From the cell containing the given text, extract its center point as [X, Y] coordinate. 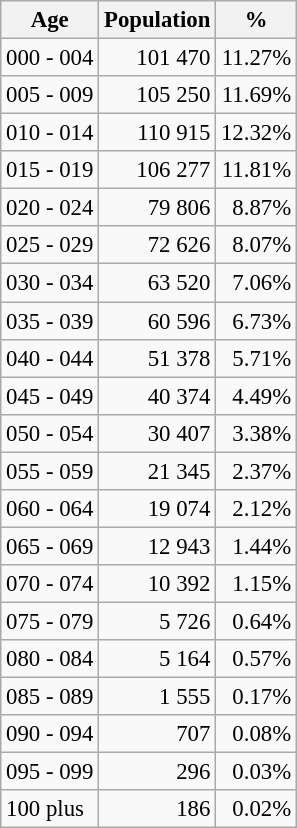
020 - 024 [50, 208]
060 - 064 [50, 509]
7.06% [256, 283]
10 392 [158, 584]
040 - 044 [50, 358]
51 378 [158, 358]
0.17% [256, 697]
19 074 [158, 509]
5 164 [158, 659]
080 - 084 [50, 659]
1.15% [256, 584]
40 374 [158, 396]
186 [158, 809]
11.81% [256, 170]
21 345 [158, 471]
3.38% [256, 433]
2.37% [256, 471]
106 277 [158, 170]
030 - 034 [50, 283]
79 806 [158, 208]
5.71% [256, 358]
0.02% [256, 809]
30 407 [158, 433]
075 - 079 [50, 621]
070 - 074 [50, 584]
101 470 [158, 58]
1 555 [158, 697]
Age [50, 20]
60 596 [158, 321]
5 726 [158, 621]
11.27% [256, 58]
110 915 [158, 133]
050 - 054 [50, 433]
010 - 014 [50, 133]
11.69% [256, 95]
% [256, 20]
045 - 049 [50, 396]
8.07% [256, 245]
095 - 099 [50, 772]
065 - 069 [50, 546]
Population [158, 20]
8.87% [256, 208]
0.64% [256, 621]
0.08% [256, 734]
4.49% [256, 396]
090 - 094 [50, 734]
025 - 029 [50, 245]
035 - 039 [50, 321]
296 [158, 772]
005 - 009 [50, 95]
100 plus [50, 809]
105 250 [158, 95]
1.44% [256, 546]
12 943 [158, 546]
0.57% [256, 659]
6.73% [256, 321]
12.32% [256, 133]
707 [158, 734]
0.03% [256, 772]
085 - 089 [50, 697]
055 - 059 [50, 471]
000 - 004 [50, 58]
63 520 [158, 283]
72 626 [158, 245]
015 - 019 [50, 170]
2.12% [256, 509]
